Capture the cell that displays the provided text and extract its (x, y) central coordinate. 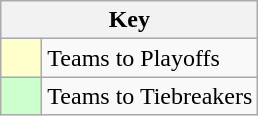
Teams to Playoffs (150, 58)
Key (130, 20)
Teams to Tiebreakers (150, 96)
